Search for the cell housing the specified text and yield its (x, y) center coordinate. 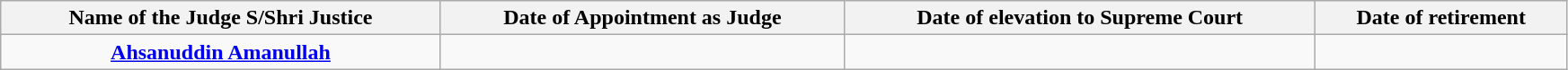
Name of the Judge S/Shri Justice (221, 18)
Date of Appointment as Judge (642, 18)
Date of retirement (1441, 18)
Date of elevation to Supreme Court (1080, 18)
Ahsanuddin Amanullah (221, 52)
